For the text-containing cell, return its midpoint in (X, Y) coordinate format. 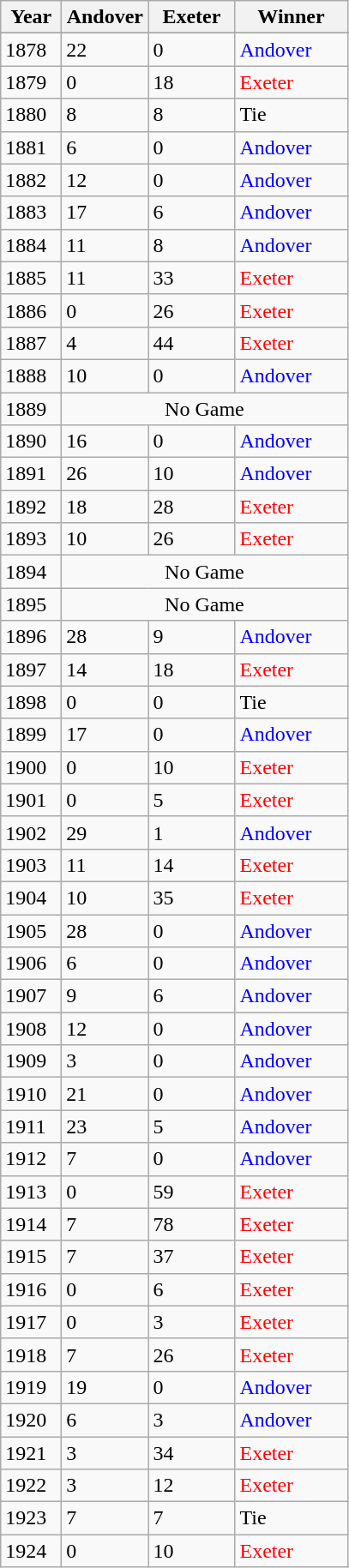
1904 (31, 898)
1888 (31, 375)
33 (192, 278)
37 (192, 1257)
1908 (31, 1029)
1912 (31, 1159)
1924 (31, 1551)
1920 (31, 1420)
1891 (31, 474)
1882 (31, 180)
1915 (31, 1257)
1921 (31, 1453)
1914 (31, 1224)
34 (192, 1453)
1 (192, 832)
1898 (31, 702)
1889 (31, 409)
1895 (31, 604)
1887 (31, 343)
1893 (31, 539)
22 (105, 50)
1918 (31, 1355)
1917 (31, 1322)
1896 (31, 637)
1909 (31, 1061)
1902 (31, 832)
1885 (31, 278)
1905 (31, 930)
1922 (31, 1486)
1886 (31, 310)
1916 (31, 1289)
1900 (31, 767)
1910 (31, 1094)
1892 (31, 507)
59 (192, 1192)
23 (105, 1126)
1883 (31, 213)
1899 (31, 735)
16 (105, 442)
1901 (31, 800)
1879 (31, 82)
1903 (31, 865)
1880 (31, 115)
1881 (31, 147)
19 (105, 1387)
1913 (31, 1192)
1923 (31, 1518)
1907 (31, 996)
29 (105, 832)
21 (105, 1094)
1890 (31, 442)
44 (192, 343)
Winner (292, 17)
1897 (31, 670)
1911 (31, 1126)
1894 (31, 572)
1906 (31, 964)
1878 (31, 50)
35 (192, 898)
Year (31, 17)
78 (192, 1224)
1884 (31, 245)
1919 (31, 1387)
4 (105, 343)
